Identify which cell holds the provided text, then report its [x, y] central coordinate. 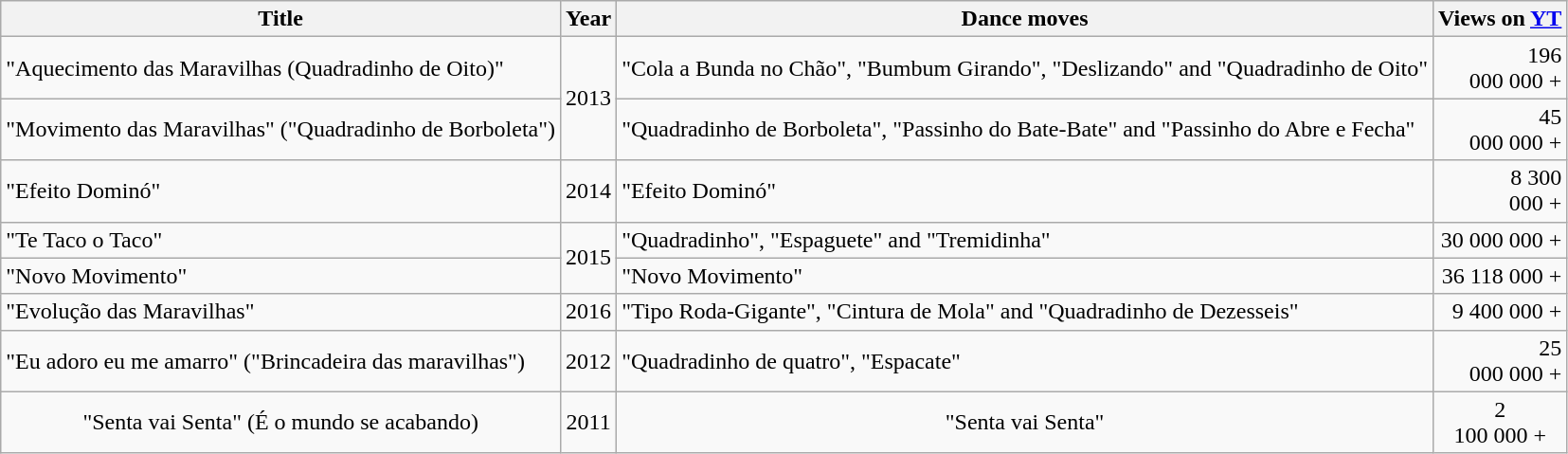
"Tipo Roda-Gigante", "Cintura de Mola" and "Quadradinho de Dezesseis" [1025, 312]
196000 000 + [1501, 68]
"Movimento das Maravilhas" ("Quadradinho de Borboleta") [280, 129]
2013 [589, 99]
"Senta vai Senta" (É o mundo se acabando) [280, 423]
Title [280, 19]
2015 [589, 258]
2100 000 + [1501, 423]
Dance moves [1025, 19]
"Te Taco o Taco" [280, 240]
2011 [589, 423]
25000 000 + [1501, 360]
Views on YT [1501, 19]
"Quadradinho de Borboleta", "Passinho do Bate-Bate" and "Passinho do Abre e Fecha" [1025, 129]
2014 [589, 191]
"Senta vai Senta" [1025, 423]
Year [589, 19]
30 000 000 + [1501, 240]
"Evolução das Maravilhas" [280, 312]
"Eu adoro eu me amarro" ("Brincadeira das maravilhas") [280, 360]
"Quadradinho", "Espaguete" and "Tremidinha" [1025, 240]
2012 [589, 360]
"Quadradinho de quatro", "Espacate" [1025, 360]
8 300000 + [1501, 191]
"Aquecimento das Maravilhas (Quadradinho de Oito)" [280, 68]
2016 [589, 312]
9 400 000 + [1501, 312]
36 118 000 + [1501, 276]
45000 000 + [1501, 129]
"Cola a Bunda no Chão", "Bumbum Girando", "Deslizando" and "Quadradinho de Oito" [1025, 68]
